Return the (x, y) coordinate for the center point of the cell that contains the specified text.  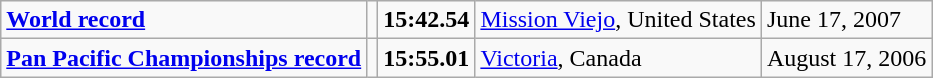
15:42.54 (426, 20)
June 17, 2007 (846, 20)
August 17, 2006 (846, 58)
15:55.01 (426, 58)
Pan Pacific Championships record (184, 58)
Victoria, Canada (618, 58)
Mission Viejo, United States (618, 20)
World record (184, 20)
